Search for the cell housing the specified text and yield its (x, y) center coordinate. 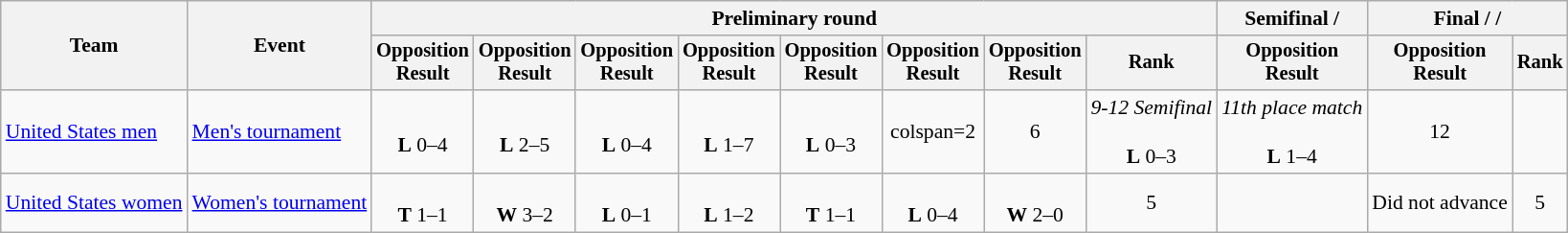
12 (1440, 132)
L 1–2 (729, 203)
L 1–7 (729, 132)
Team (94, 46)
Men's tournament (280, 132)
United States men (94, 132)
11th place matchL 1–4 (1292, 132)
Women's tournament (280, 203)
Semifinal / (1292, 18)
L 0–1 (626, 203)
6 (1036, 132)
Did not advance (1440, 203)
Event (280, 46)
W 2–0 (1036, 203)
9-12 SemifinalL 0–3 (1151, 132)
L 0–3 (831, 132)
United States women (94, 203)
W 3–2 (525, 203)
L 2–5 (525, 132)
Preliminary round (795, 18)
Final / / (1467, 18)
colspan=2 (932, 132)
